Return the [X, Y] coordinate for the center point of the cell that contains the specified text.  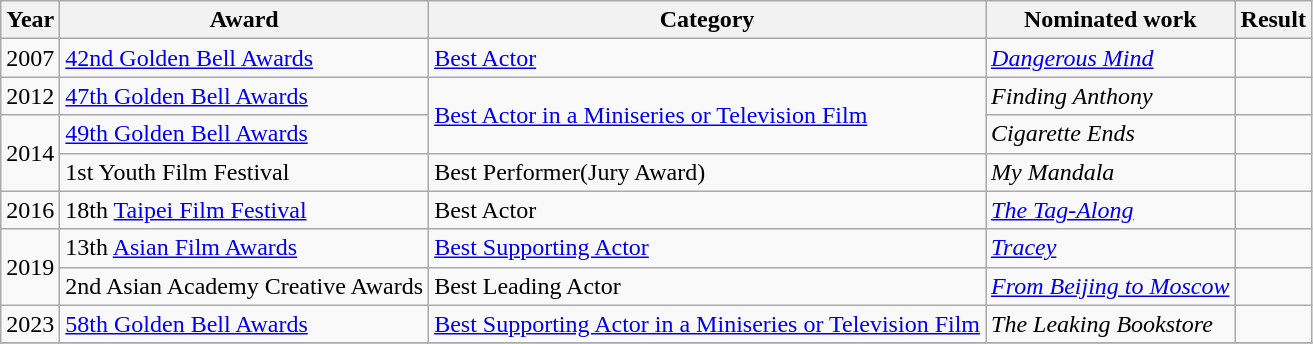
The Leaking Bookstore [1110, 324]
2nd Asian Academy Creative Awards [244, 286]
Dangerous Mind [1110, 58]
From Beijing to Moscow [1110, 286]
Finding Anthony [1110, 96]
Best Supporting Actor in a Miniseries or Television Film [708, 324]
1st Youth Film Festival [244, 172]
2012 [30, 96]
Category [708, 20]
13th Asian Film Awards [244, 248]
Best Leading Actor [708, 286]
49th Golden Bell Awards [244, 134]
Result [1273, 20]
Best Supporting Actor [708, 248]
42nd Golden Bell Awards [244, 58]
My Mandala [1110, 172]
Tracey [1110, 248]
Best Performer(Jury Award) [708, 172]
2019 [30, 267]
18th Taipei Film Festival [244, 210]
Best Actor in a Miniseries or Television Film [708, 115]
2014 [30, 153]
2023 [30, 324]
The Tag-Along [1110, 210]
Award [244, 20]
Nominated work [1110, 20]
Year [30, 20]
47th Golden Bell Awards [244, 96]
2007 [30, 58]
2016 [30, 210]
58th Golden Bell Awards [244, 324]
Cigarette Ends [1110, 134]
